Capture the cell that displays the provided text and extract its [X, Y] central coordinate. 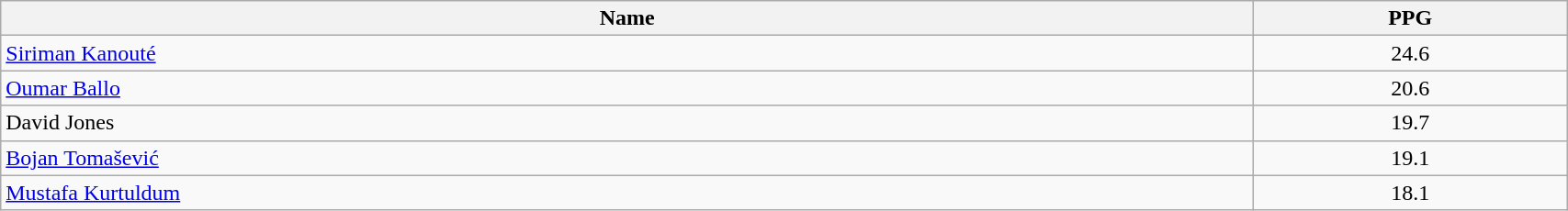
18.1 [1411, 193]
Oumar Ballo [627, 88]
19.1 [1411, 158]
19.7 [1411, 123]
20.6 [1411, 88]
Bojan Tomašević [627, 158]
PPG [1411, 18]
Name [627, 18]
Siriman Kanouté [627, 53]
Mustafa Kurtuldum [627, 193]
24.6 [1411, 53]
David Jones [627, 123]
